Scan for the cell matching the given text and deliver its [X, Y] coordinate at center. 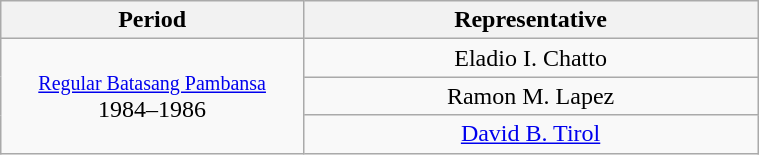
Period [152, 20]
Regular Batasang Pambansa1984–1986 [152, 96]
Eladio I. Chatto [530, 58]
David B. Tirol [530, 134]
Ramon M. Lapez [530, 96]
Representative [530, 20]
